Provide the [X, Y] coordinate of the cell's center where the given text is located.  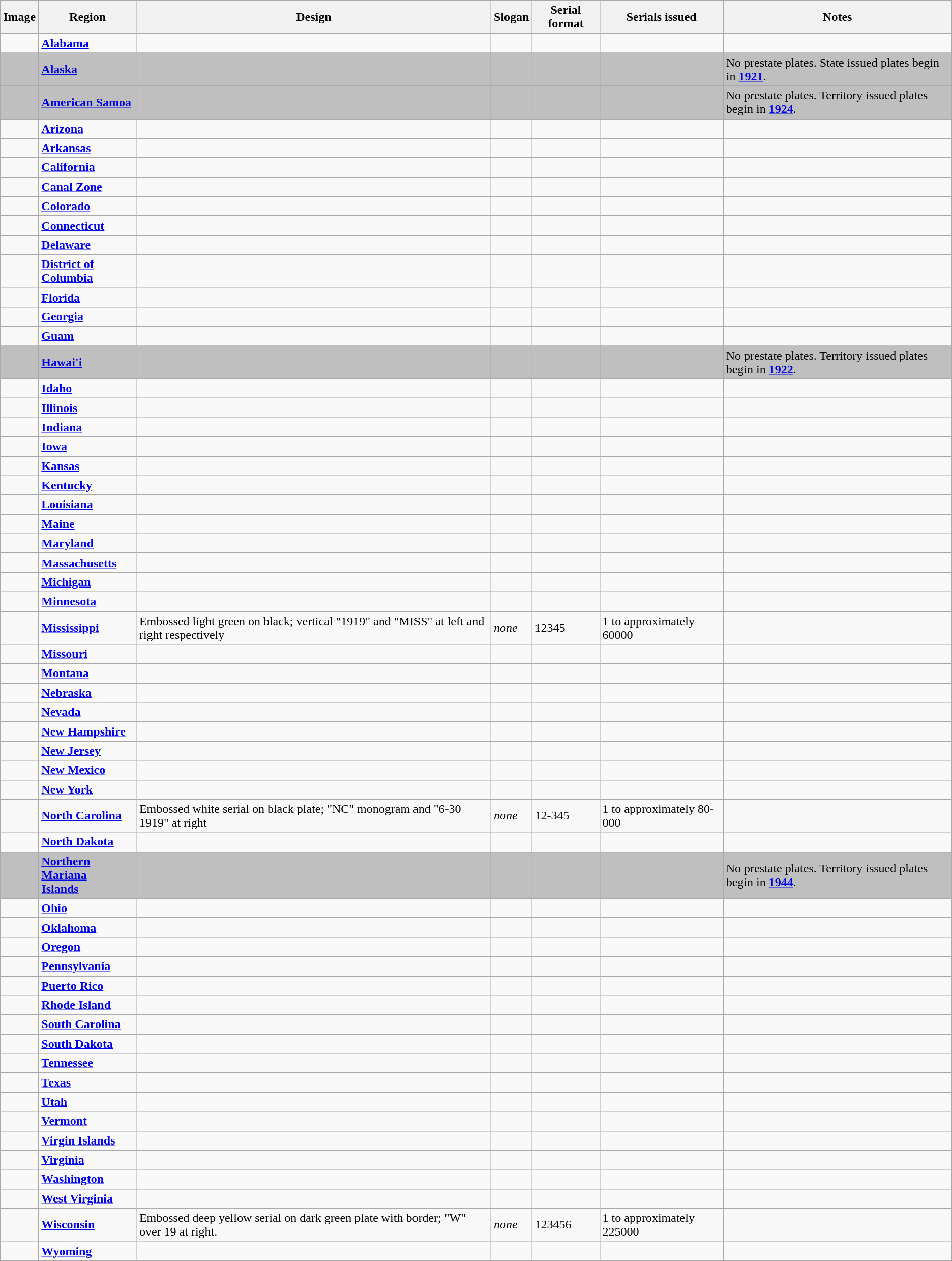
Arkansas [87, 148]
New York [87, 789]
Hawai'i [87, 362]
West Virginia [87, 1198]
Massachusetts [87, 563]
Oklahoma [87, 927]
1 to approximately 80-000 [661, 816]
North Dakota [87, 842]
Maryland [87, 543]
Canal Zone [87, 187]
Arizona [87, 129]
No prestate plates. Territory issued plates begin in 1924. [837, 103]
Maine [87, 524]
Louisiana [87, 505]
New Hampshire [87, 731]
New Mexico [87, 770]
12345 [566, 628]
Ohio [87, 908]
No prestate plates. State issued plates begin in 1921. [837, 69]
Region [87, 17]
Pennsylvania [87, 966]
Design [313, 17]
Wyoming [87, 1251]
Montana [87, 673]
Georgia [87, 317]
1 to approximately 225000 [661, 1225]
Indiana [87, 427]
South Dakota [87, 1044]
Slogan [512, 17]
Nevada [87, 712]
Tennessee [87, 1063]
Rhode Island [87, 1005]
No prestate plates. Territory issued plates begin in 1944. [837, 875]
Serial format [566, 17]
Notes [837, 17]
12-345 [566, 816]
1 to approximately 60000 [661, 628]
Alabama [87, 43]
Wisconsin [87, 1225]
District ofColumbia [87, 271]
North Carolina [87, 816]
Guam [87, 336]
Alaska [87, 69]
Idaho [87, 389]
Florida [87, 298]
123456 [566, 1225]
Illinois [87, 408]
Virgin Islands [87, 1140]
New Jersey [87, 751]
California [87, 167]
Texas [87, 1082]
Iowa [87, 447]
Colorado [87, 206]
Minnesota [87, 601]
Embossed deep yellow serial on dark green plate with border; "W" over 19 at right. [313, 1225]
Oregon [87, 947]
Northern Mariana Islands [87, 875]
Virginia [87, 1160]
Vermont [87, 1121]
Utah [87, 1102]
Kentucky [87, 485]
No prestate plates. Territory issued plates begin in 1922. [837, 362]
Serials issued [661, 17]
Michigan [87, 582]
Image [19, 17]
Kansas [87, 466]
American Samoa [87, 103]
Missouri [87, 654]
Nebraska [87, 693]
Mississippi [87, 628]
Washington [87, 1179]
South Carolina [87, 1024]
Delaware [87, 245]
Puerto Rico [87, 985]
Embossed white serial on black plate; "NC" monogram and "6-30 1919" at right [313, 816]
Embossed light green on black; vertical "1919" and "MISS" at left and right respectively [313, 628]
Connecticut [87, 225]
